Scan for the cell matching the given text and deliver its [x, y] coordinate at center. 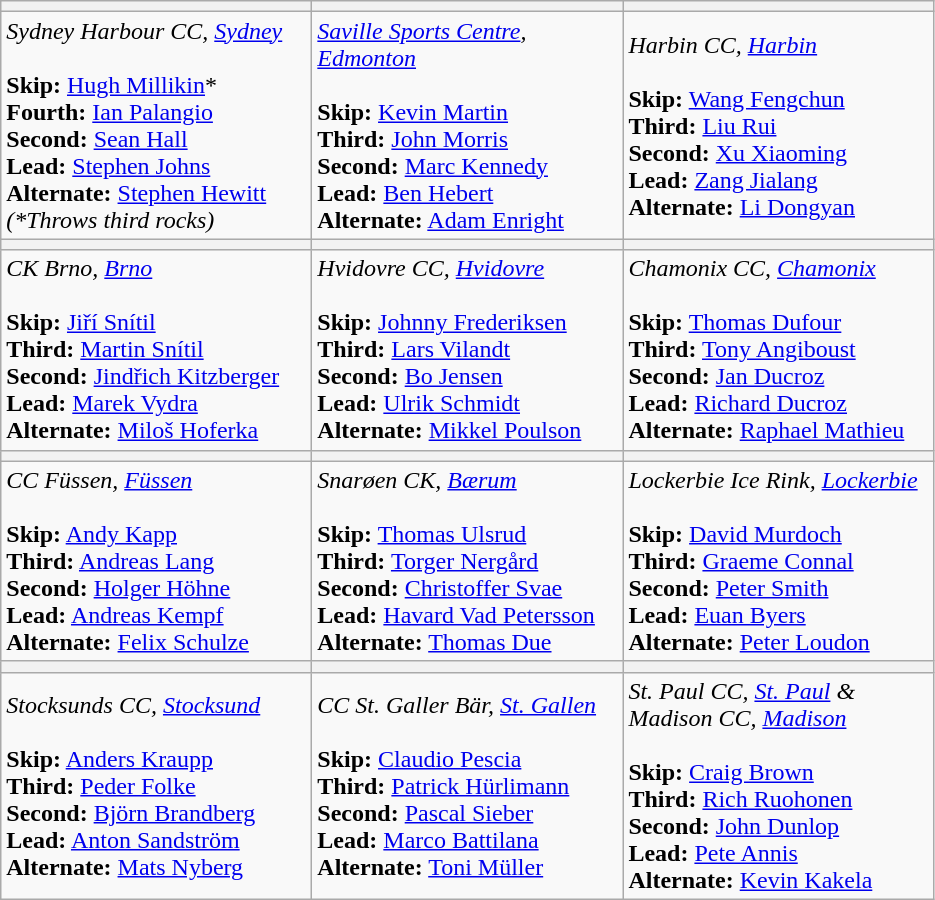
Hvidovre CC, Hvidovre Skip: Johnny Frederiksen Third: Lars Vilandt Second: Bo Jensen Lead: Ulrik Schmidt Alternate: Mikkel Poulson [468, 350]
Snarøen CK, Bærum Skip: Thomas Ulsrud Third: Torger Nergård Second: Christoffer Svae Lead: Havard Vad Petersson Alternate: Thomas Due [468, 561]
Harbin CC, Harbin Skip: Wang Fengchun Third: Liu Rui Second: Xu Xiaoming Lead: Zang Jialang Alternate: Li Dongyan [778, 126]
CK Brno, Brno Skip: Jiří Snítil Third: Martin Snítil Second: Jindřich Kitzberger Lead: Marek Vydra Alternate: Miloš Hoferka [156, 350]
Stocksunds CC, Stocksund Skip: Anders Kraupp Third: Peder Folke Second: Björn Brandberg Lead: Anton Sandström Alternate: Mats Nyberg [156, 786]
CC St. Galler Bär, St. GallenSkip: Claudio Pescia Third: Patrick Hürlimann Second: Pascal Sieber Lead: Marco Battilana Alternate: Toni Müller [468, 786]
Lockerbie Ice Rink, Lockerbie Skip: David Murdoch Third: Graeme Connal Second: Peter Smith Lead: Euan Byers Alternate: Peter Loudon [778, 561]
CC Füssen, FüssenSkip: Andy Kapp Third: Andreas Lang Second: Holger Höhne Lead: Andreas Kempf Alternate: Felix Schulze [156, 561]
St. Paul CC, St. Paul & Madison CC, Madison Skip: Craig Brown Third: Rich Ruohonen Second: John Dunlop Lead: Pete Annis Alternate: Kevin Kakela [778, 786]
Chamonix CC, Chamonix Skip: Thomas Dufour Third: Tony Angiboust Second: Jan Ducroz Lead: Richard Ducroz Alternate: Raphael Mathieu [778, 350]
Saville Sports Centre, EdmontonSkip: Kevin Martin Third: John Morris Second: Marc Kennedy Lead: Ben Hebert Alternate: Adam Enright [468, 126]
